Scan for the cell matching the given text and deliver its [X, Y] coordinate at center. 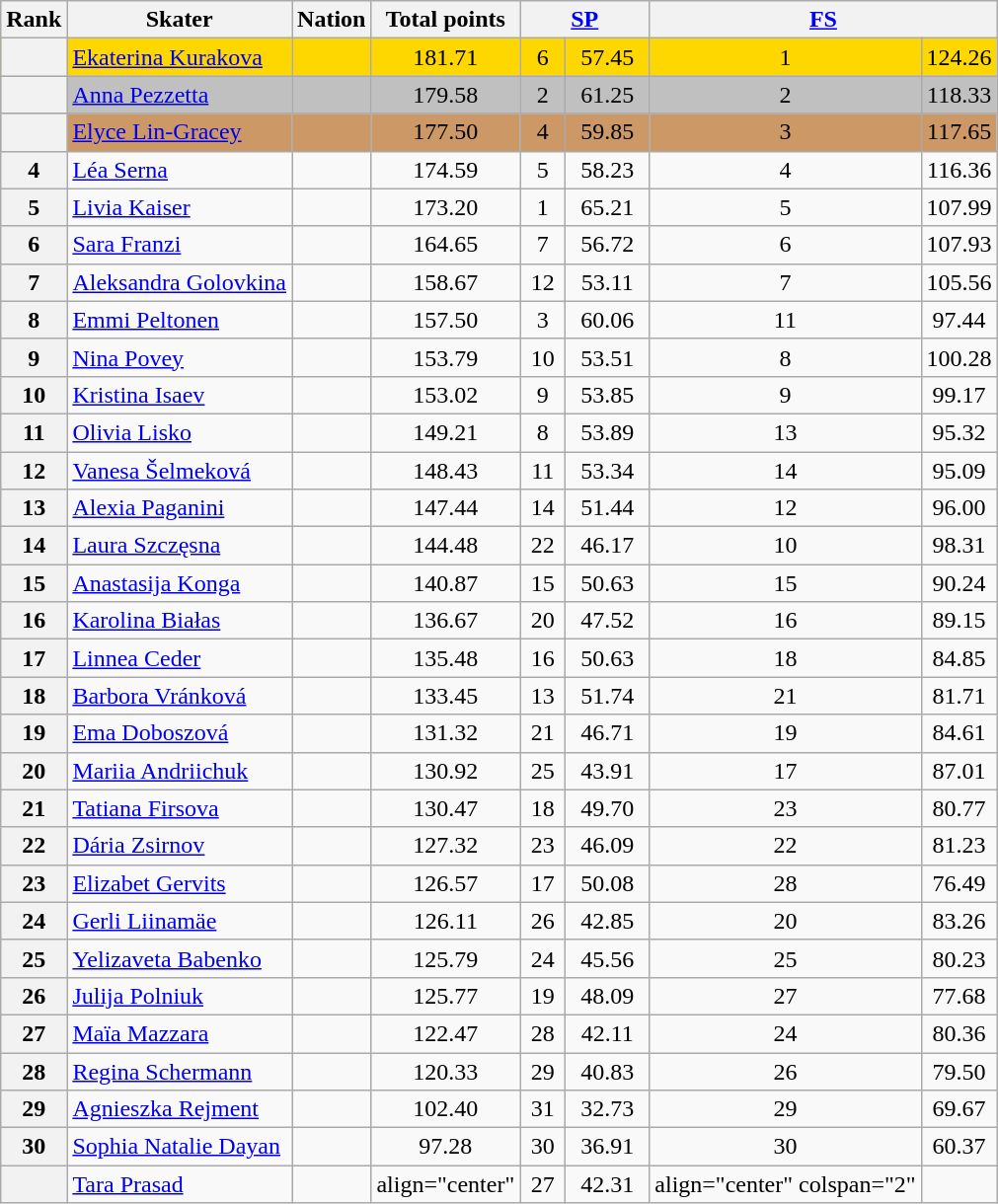
77.68 [960, 996]
46.17 [608, 546]
Emmi Peltonen [180, 320]
144.48 [446, 546]
149.21 [446, 432]
81.71 [960, 696]
107.99 [960, 207]
Ema Doboszová [180, 733]
95.09 [960, 471]
126.57 [446, 883]
53.89 [608, 432]
125.79 [446, 958]
58.23 [608, 170]
148.43 [446, 471]
147.44 [446, 508]
130.47 [446, 808]
102.40 [446, 1109]
48.09 [608, 996]
130.92 [446, 771]
153.02 [446, 395]
45.56 [608, 958]
Gerli Liinamäe [180, 921]
Regina Schermann [180, 1071]
53.85 [608, 395]
47.52 [608, 621]
53.51 [608, 357]
Yelizaveta Babenko [180, 958]
96.00 [960, 508]
118.33 [960, 95]
125.77 [446, 996]
158.67 [446, 282]
126.11 [446, 921]
181.71 [446, 57]
align="center" colspan="2" [786, 1184]
Aleksandra Golovkina [180, 282]
60.06 [608, 320]
FS [823, 20]
Léa Serna [180, 170]
120.33 [446, 1071]
57.45 [608, 57]
Elizabet Gervits [180, 883]
60.37 [960, 1147]
80.36 [960, 1033]
Ekaterina Kurakova [180, 57]
Anastasija Konga [180, 583]
31 [543, 1109]
43.91 [608, 771]
84.61 [960, 733]
42.85 [608, 921]
Tara Prasad [180, 1184]
Total points [446, 20]
83.26 [960, 921]
124.26 [960, 57]
61.25 [608, 95]
80.23 [960, 958]
32.73 [608, 1109]
46.09 [608, 846]
46.71 [608, 733]
Maïa Mazzara [180, 1033]
Anna Pezzetta [180, 95]
53.11 [608, 282]
Livia Kaiser [180, 207]
Linnea Ceder [180, 658]
Mariia Andriichuk [180, 771]
173.20 [446, 207]
56.72 [608, 245]
Barbora Vránková [180, 696]
97.28 [446, 1147]
153.79 [446, 357]
Nina Povey [180, 357]
SP [584, 20]
76.49 [960, 883]
157.50 [446, 320]
Skater [180, 20]
79.50 [960, 1071]
Elyce Lin-Gracey [180, 132]
98.31 [960, 546]
Julija Polniuk [180, 996]
Kristina Isaev [180, 395]
131.32 [446, 733]
87.01 [960, 771]
Sara Franzi [180, 245]
69.67 [960, 1109]
122.47 [446, 1033]
Vanesa Šelmeková [180, 471]
89.15 [960, 621]
Tatiana Firsova [180, 808]
Dária Zsirnov [180, 846]
49.70 [608, 808]
42.31 [608, 1184]
80.77 [960, 808]
107.93 [960, 245]
90.24 [960, 583]
136.67 [446, 621]
36.91 [608, 1147]
Rank [34, 20]
133.45 [446, 696]
177.50 [446, 132]
135.48 [446, 658]
97.44 [960, 320]
Olivia Lisko [180, 432]
Sophia Natalie Dayan [180, 1147]
51.44 [608, 508]
127.32 [446, 846]
Nation [332, 20]
105.56 [960, 282]
174.59 [446, 170]
100.28 [960, 357]
51.74 [608, 696]
140.87 [446, 583]
164.65 [446, 245]
40.83 [608, 1071]
81.23 [960, 846]
Karolina Białas [180, 621]
Laura Szczęsna [180, 546]
Alexia Paganini [180, 508]
116.36 [960, 170]
50.08 [608, 883]
99.17 [960, 395]
59.85 [608, 132]
84.85 [960, 658]
179.58 [446, 95]
align="center" [446, 1184]
117.65 [960, 132]
65.21 [608, 207]
53.34 [608, 471]
42.11 [608, 1033]
Agnieszka Rejment [180, 1109]
95.32 [960, 432]
